For the text-containing cell, return its midpoint in (X, Y) coordinate format. 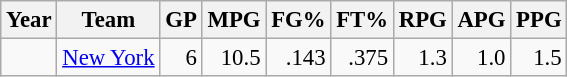
.143 (298, 58)
Year (29, 20)
10.5 (234, 58)
PPG (539, 20)
.375 (362, 58)
APG (482, 20)
6 (181, 58)
MPG (234, 20)
FG% (298, 20)
GP (181, 20)
Team (108, 20)
FT% (362, 20)
1.0 (482, 58)
New York (108, 58)
1.5 (539, 58)
RPG (422, 20)
1.3 (422, 58)
